For the text-containing cell, return its midpoint in [X, Y] coordinate format. 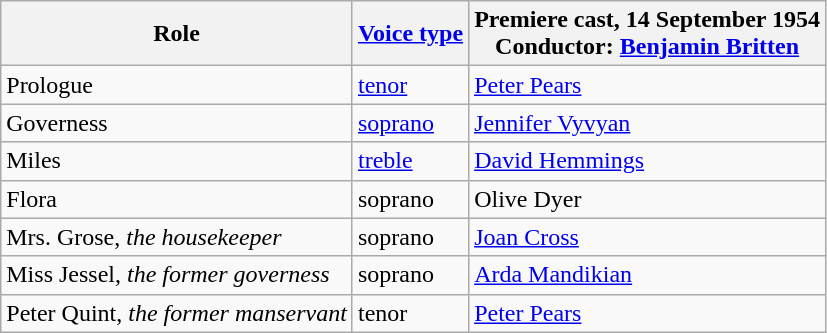
Peter Quint, the former manservant [177, 313]
Prologue [177, 85]
Voice type [410, 34]
Premiere cast, 14 September 1954Conductor: Benjamin Britten [648, 34]
Mrs. Grose, the housekeeper [177, 237]
David Hemmings [648, 161]
Miles [177, 161]
Role [177, 34]
Jennifer Vyvyan [648, 123]
Olive Dyer [648, 199]
Arda Mandikian [648, 275]
Joan Cross [648, 237]
Governess [177, 123]
treble [410, 161]
Flora [177, 199]
Miss Jessel, the former governess [177, 275]
